Locate the cell with the specified text and output its (x, y) center coordinate. 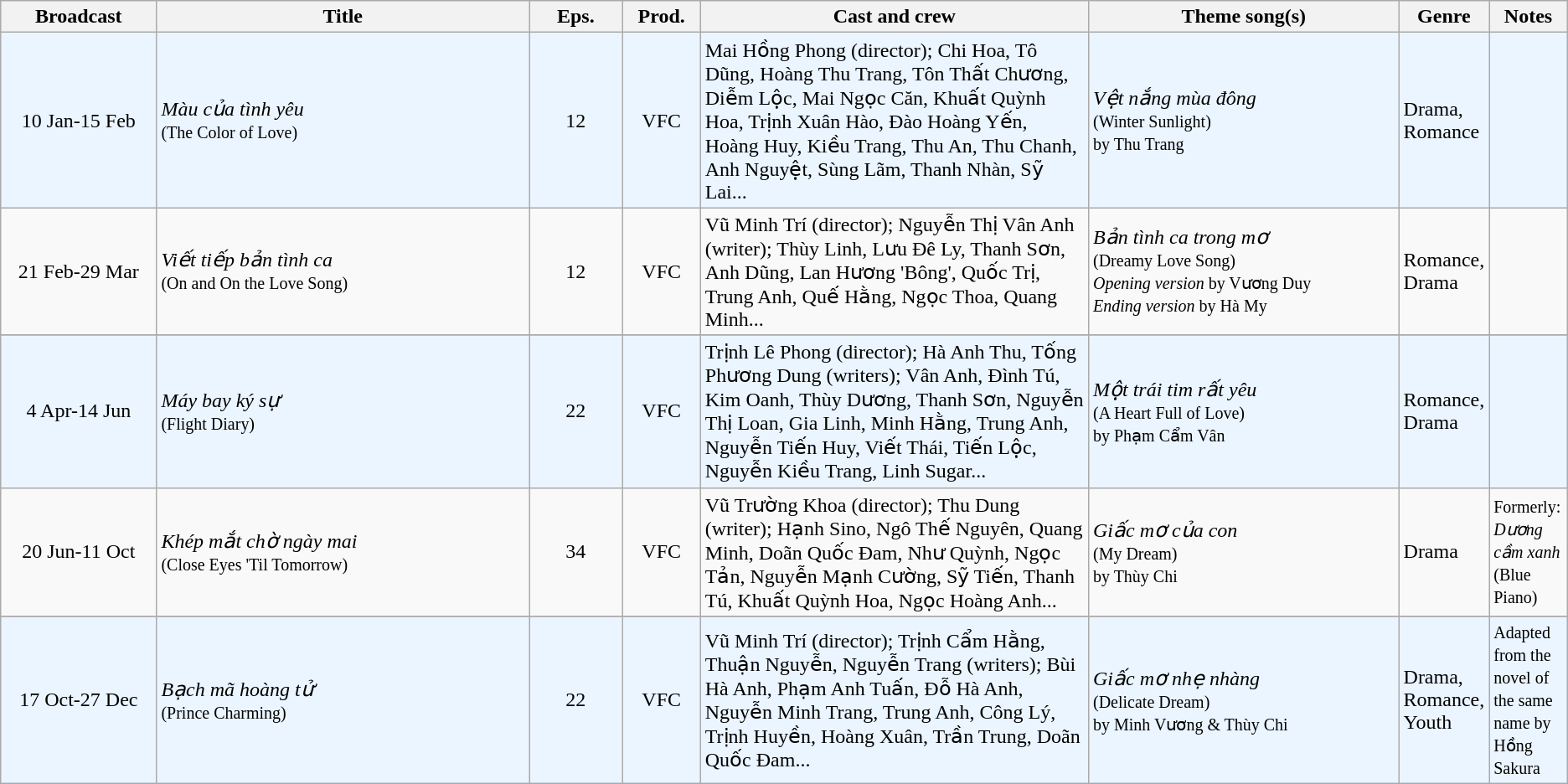
Màu của tình yêu (The Color of Love) (343, 121)
34 (576, 552)
Genre (1444, 17)
Giấc mơ của con (My Dream)by Thùy Chi (1243, 552)
Theme song(s) (1243, 17)
10 Jan-15 Feb (79, 121)
Broadcast (79, 17)
Cast and crew (895, 17)
Bản tình ca trong mơ (Dreamy Love Song)Opening version by Vương DuyEnding version by Hà My (1243, 271)
20 Jun-11 Oct (79, 552)
4 Apr-14 Jun (79, 411)
Prod. (662, 17)
Title (343, 17)
21 Feb-29 Mar (79, 271)
17 Oct-27 Dec (79, 700)
Khép mắt chờ ngày mai (Close Eyes 'Til Tomorrow) (343, 552)
Giấc mơ nhẹ nhàng (Delicate Dream)by Minh Vương & Thùy Chi (1243, 700)
Vệt nắng mùa đông (Winter Sunlight)by Thu Trang (1243, 121)
Notes (1529, 17)
Viết tiếp bản tình ca (On and On the Love Song) (343, 271)
Máy bay ký sự (Flight Diary) (343, 411)
Một trái tim rất yêu (A Heart Full of Love)by Phạm Cẩm Vân (1243, 411)
Adapted from the novel of the same name by Hồng Sakura (1529, 700)
Drama, Romance, Youth (1444, 700)
Formerly: Dương cầm xanh (Blue Piano) (1529, 552)
Eps. (576, 17)
Drama, Romance (1444, 121)
Bạch mã hoàng tử (Prince Charming) (343, 700)
Drama (1444, 552)
